Return (x, y) of the center of cell containing provided text 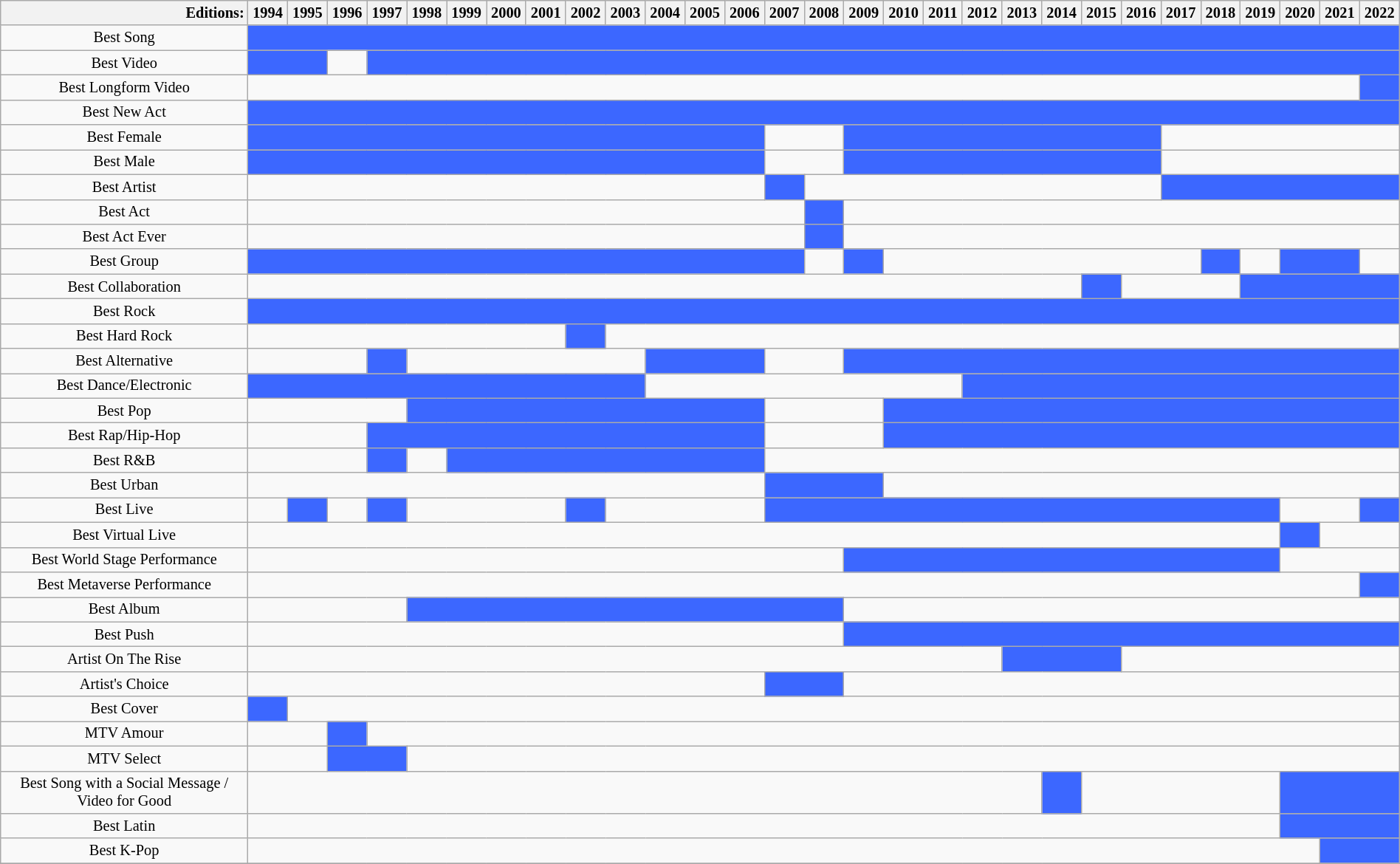
Best Song (124, 38)
2001 (546, 13)
1999 (467, 13)
Best Collaboration (124, 287)
2012 (982, 13)
2006 (744, 13)
Best Hard Rock (124, 336)
2003 (625, 13)
1994 (268, 13)
Best Pop (124, 411)
Best Female (124, 137)
2016 (1141, 13)
Best Rap/Hip-Hop (124, 436)
Best R&B (124, 461)
2021 (1339, 13)
2014 (1062, 13)
Best Act (124, 212)
Best Virtual Live (124, 535)
2019 (1260, 13)
Best World Stage Performance (124, 560)
1998 (427, 13)
Best New Act (124, 112)
Best Push (124, 634)
Artist's Choice (124, 684)
2017 (1181, 13)
MTV Select (124, 758)
2008 (824, 13)
2005 (705, 13)
2022 (1379, 13)
Best Song with a Social Message / Video for Good (124, 792)
Best Longform Video (124, 88)
2015 (1102, 13)
2000 (506, 13)
MTV Amour (124, 734)
1996 (347, 13)
Artist On The Rise (124, 659)
2009 (864, 13)
Best Live (124, 510)
Best K-Pop (124, 851)
2004 (665, 13)
Best Male (124, 162)
2020 (1300, 13)
Best Cover (124, 709)
Best Metaverse Performance (124, 585)
Best Group (124, 261)
Editions: (124, 13)
Best Artist (124, 187)
Best Dance/Electronic (124, 386)
1997 (387, 13)
2002 (586, 13)
Best Album (124, 609)
Best Alternative (124, 361)
Best Rock (124, 312)
2013 (1022, 13)
2018 (1221, 13)
1995 (307, 13)
2011 (942, 13)
Best Video (124, 63)
2007 (784, 13)
Best Latin (124, 826)
2010 (904, 13)
Best Urban (124, 485)
Best Act Ever (124, 237)
